Extract the (x, y) coordinate from the center of the cell holding the provided text.  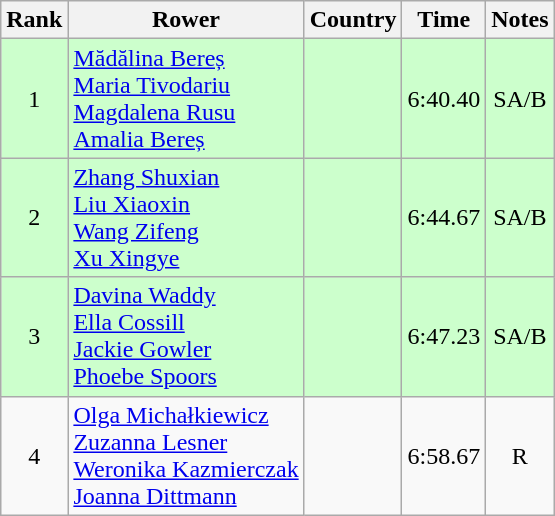
Rank (34, 20)
6:44.67 (444, 218)
Davina WaddyElla CossillJackie GowlerPhoebe Spoors (186, 336)
6:40.40 (444, 98)
Notes (520, 20)
4 (34, 456)
3 (34, 336)
Country (353, 20)
Rower (186, 20)
6:58.67 (444, 456)
Mădălina BereșMaria TivodariuMagdalena RusuAmalia Bereș (186, 98)
6:47.23 (444, 336)
1 (34, 98)
Olga MichałkiewiczZuzanna LesnerWeronika KazmierczakJoanna Dittmann (186, 456)
R (520, 456)
Zhang ShuxianLiu XiaoxinWang ZifengXu Xingye (186, 218)
2 (34, 218)
Time (444, 20)
